Determine the (X, Y) coordinate at the center of the cell enclosing the given text.  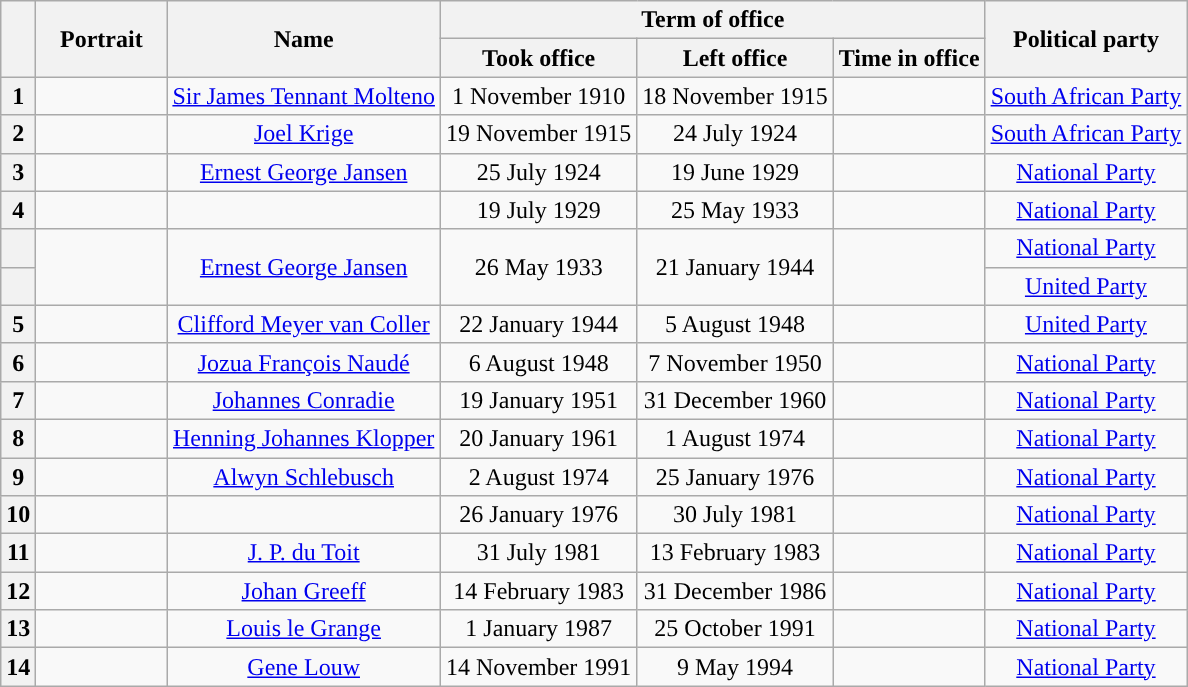
Portrait (102, 39)
6 (18, 362)
8 (18, 438)
30 July 1981 (735, 515)
5 August 1948 (735, 324)
19 November 1915 (538, 134)
Alwyn Schlebusch (304, 477)
18 November 1915 (735, 96)
24 July 1924 (735, 134)
19 June 1929 (735, 172)
J. P. du Toit (304, 553)
26 May 1933 (538, 267)
5 (18, 324)
Time in office (909, 58)
1 August 1974 (735, 438)
1 January 1987 (538, 629)
Johan Greeff (304, 591)
1 November 1910 (538, 96)
31 December 1960 (735, 400)
12 (18, 591)
6 August 1948 (538, 362)
7 November 1950 (735, 362)
Clifford Meyer van Coller (304, 324)
Jozua François Naudé (304, 362)
13 (18, 629)
9 May 1994 (735, 667)
Gene Louw (304, 667)
Took office (538, 58)
20 January 1961 (538, 438)
26 January 1976 (538, 515)
Left office (735, 58)
3 (18, 172)
Louis le Grange (304, 629)
25 July 1924 (538, 172)
31 July 1981 (538, 553)
31 December 1986 (735, 591)
Henning Johannes Klopper (304, 438)
Name (304, 39)
2 (18, 134)
1 (18, 96)
25 January 1976 (735, 477)
25 May 1933 (735, 210)
9 (18, 477)
7 (18, 400)
14 November 1991 (538, 667)
4 (18, 210)
Term of office (712, 20)
Joel Krige (304, 134)
2 August 1974 (538, 477)
21 January 1944 (735, 267)
Sir James Tennant Molteno (304, 96)
19 July 1929 (538, 210)
11 (18, 553)
10 (18, 515)
14 February 1983 (538, 591)
25 October 1991 (735, 629)
Johannes Conradie (304, 400)
Political party (1086, 39)
14 (18, 667)
22 January 1944 (538, 324)
19 January 1951 (538, 400)
13 February 1983 (735, 553)
